Pinpoint the cell where the given text exists, returning its [x, y] midpoint coordinate. 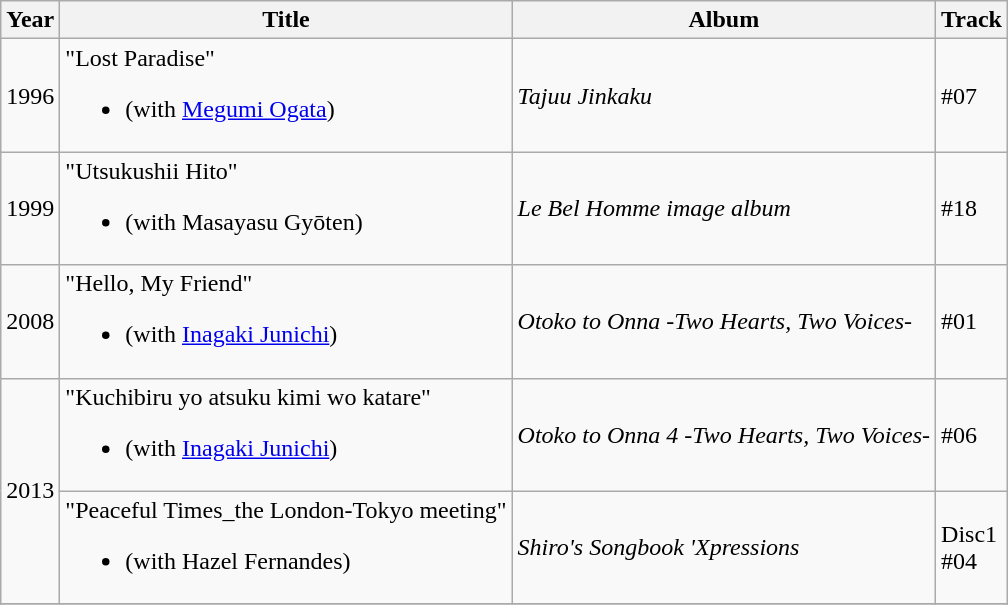
"Kuchibiru yo atsuku kimi wo katare"(with Inagaki Junichi) [286, 434]
#01 [972, 322]
1996 [30, 96]
Otoko to Onna -Two Hearts, Two Voices- [724, 322]
#07 [972, 96]
Tajuu Jinkaku [724, 96]
"Hello, My Friend"(with Inagaki Junichi) [286, 322]
Track [972, 20]
Title [286, 20]
"Peaceful Times_the London-Tokyo meeting"(with Hazel Fernandes) [286, 548]
#18 [972, 208]
Disc1#04 [972, 548]
Shiro's Songbook 'Xpressions [724, 548]
Le Bel Homme image album [724, 208]
"Utsukushii Hito"(with Masayasu Gyōten) [286, 208]
2013 [30, 491]
#06 [972, 434]
2008 [30, 322]
"Lost Paradise"(with Megumi Ogata) [286, 96]
Album [724, 20]
Otoko to Onna 4 -Two Hearts, Two Voices- [724, 434]
Year [30, 20]
1999 [30, 208]
